Identify which cell holds the provided text, then report its [x, y] central coordinate. 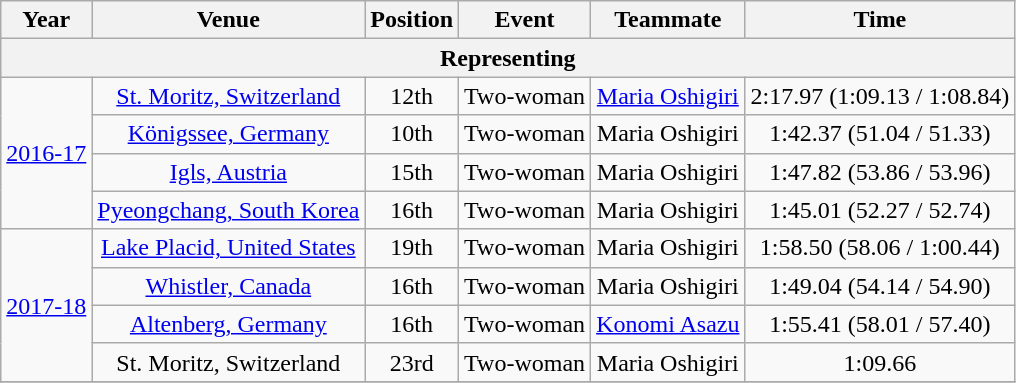
Position [412, 20]
Time [880, 20]
Teammate [668, 20]
12th [412, 96]
Konomi Asazu [668, 324]
2016-17 [46, 153]
15th [412, 172]
Event [525, 20]
23rd [412, 362]
2017-18 [46, 305]
Pyeongchang, South Korea [228, 210]
1:47.82 (53.86 / 53.96) [880, 172]
Venue [228, 20]
Igls, Austria [228, 172]
1:58.50 (58.06 / 1:00.44) [880, 248]
1:42.37 (51.04 / 51.33) [880, 134]
19th [412, 248]
Altenberg, Germany [228, 324]
1:49.04 (54.14 / 54.90) [880, 286]
Whistler, Canada [228, 286]
Representing [508, 58]
Lake Placid, United States [228, 248]
1:55.41 (58.01 / 57.40) [880, 324]
1:45.01 (52.27 / 52.74) [880, 210]
1:09.66 [880, 362]
2:17.97 (1:09.13 / 1:08.84) [880, 96]
Year [46, 20]
10th [412, 134]
Königssee, Germany [228, 134]
